From the cell containing the given text, extract its center point as (X, Y) coordinate. 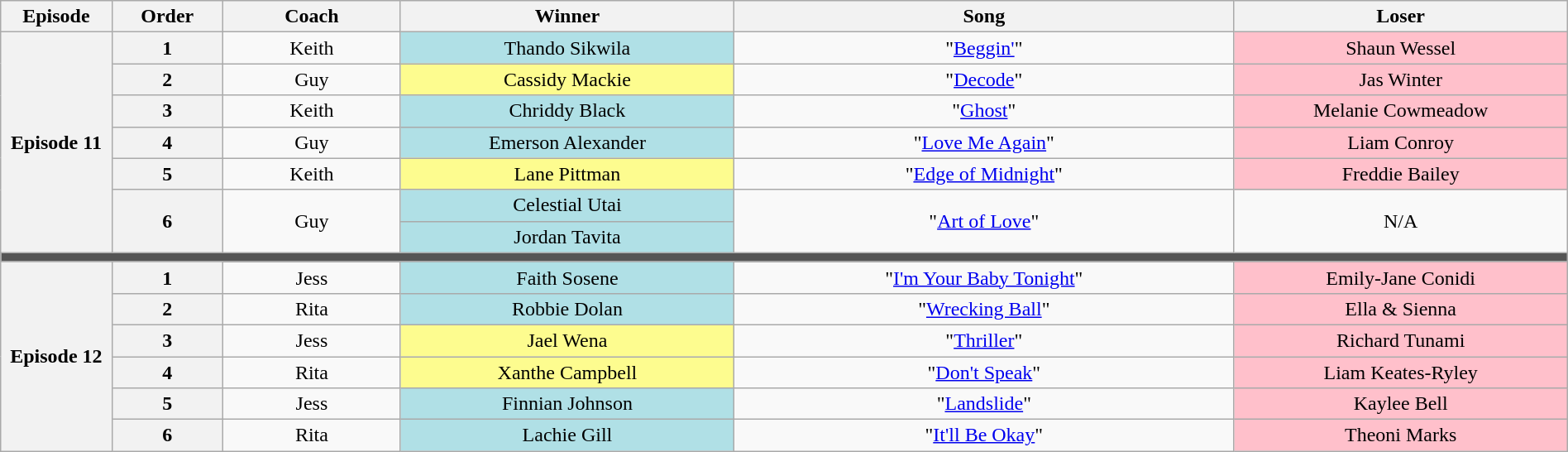
"Wrecking Ball" (984, 309)
Emily-Jane Conidi (1401, 277)
Richard Tunami (1401, 340)
Chriddy Black (567, 111)
N/A (1401, 221)
Ella & Sienna (1401, 309)
"Don't Speak" (984, 372)
"Landslide" (984, 404)
"Edge of Midnight" (984, 174)
Lachie Gill (567, 435)
Song (984, 17)
Loser (1401, 17)
Liam Conroy (1401, 142)
Faith Sosene (567, 277)
Celestial Utai (567, 205)
"I'm Your Baby Tonight" (984, 277)
Episode (56, 17)
Kaylee Bell (1401, 404)
Shaun Wessel (1401, 48)
Lane Pittman (567, 174)
Emerson Alexander (567, 142)
Order (167, 17)
Finnian Johnson (567, 404)
"Love Me Again" (984, 142)
Episode 11 (56, 142)
Freddie Bailey (1401, 174)
Robbie Dolan (567, 309)
Thando Sikwila (567, 48)
Jordan Tavita (567, 237)
"Thriller" (984, 340)
Melanie Cowmeadow (1401, 111)
"Decode" (984, 79)
"It'll Be Okay" (984, 435)
Xanthe Campbell (567, 372)
"Ghost" (984, 111)
Jas Winter (1401, 79)
Winner (567, 17)
Cassidy Mackie (567, 79)
"Beggin'" (984, 48)
Episode 12 (56, 356)
Theoni Marks (1401, 435)
Liam Keates-Ryley (1401, 372)
Jael Wena (567, 340)
"Art of Love" (984, 221)
Coach (311, 17)
